Find where the given text appears and provide that cell's center as (x, y) coordinate. 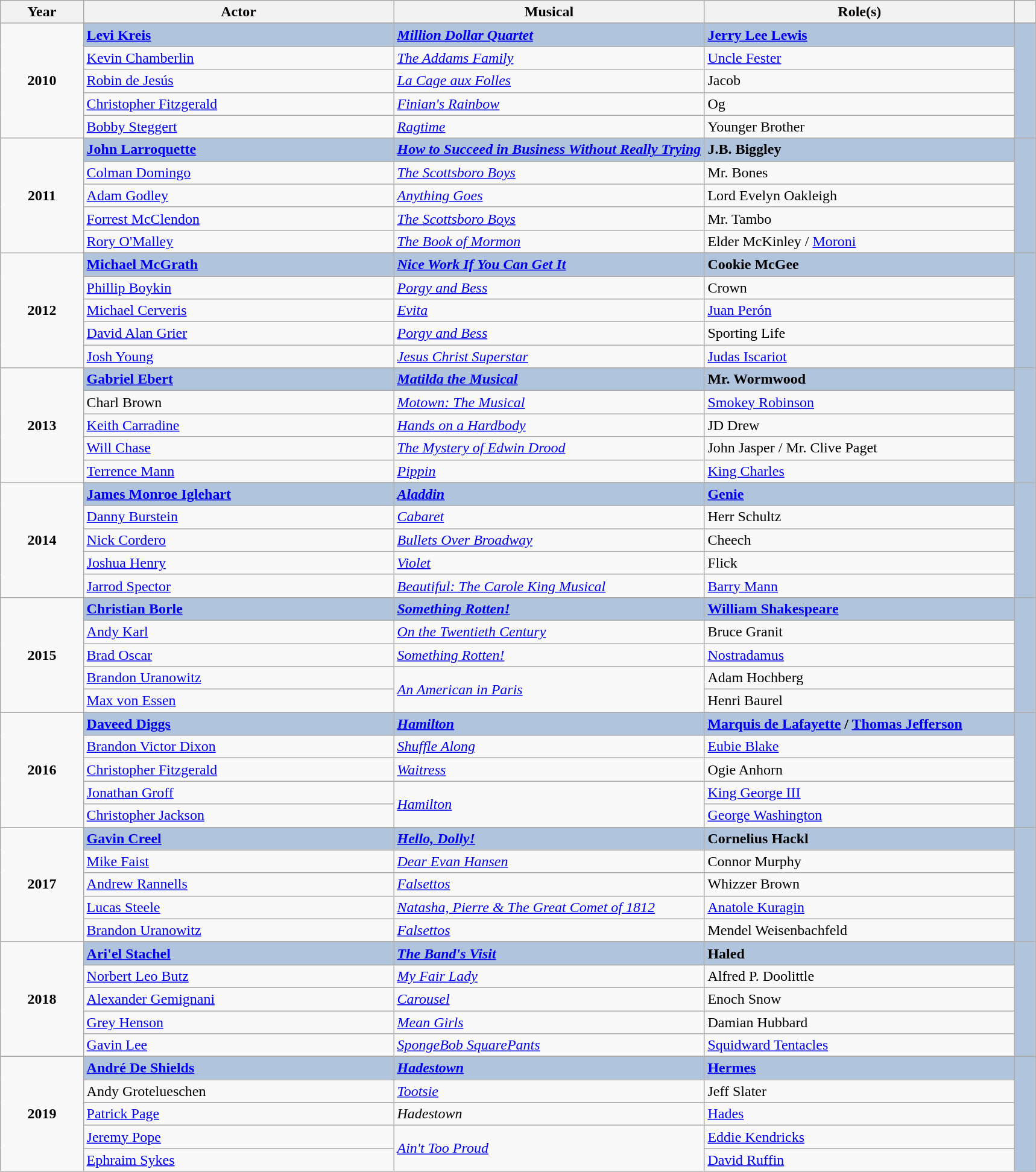
Ain't Too Proud (549, 1148)
Hands on a Hardbody (549, 425)
Daveed Diggs (239, 724)
Jacob (860, 81)
Mr. Wormwood (860, 379)
Gavin Creel (239, 838)
Judas Iscariot (860, 356)
Josh Young (239, 356)
How to Succeed in Business Without Really Trying (549, 150)
Adam Godley (239, 195)
Barry Mann (860, 586)
Will Chase (239, 448)
Genie (860, 494)
Henri Baurel (860, 701)
Andrew Rannells (239, 884)
Jeremy Pope (239, 1137)
Mendel Weisenbachfeld (860, 930)
Year (42, 12)
J.B. Biggley (860, 150)
Keith Carradine (239, 425)
Jerry Lee Lewis (860, 35)
Levi Kreis (239, 35)
James Monroe Iglehart (239, 494)
Herr Schultz (860, 517)
Ari'el Stachel (239, 953)
Eubie Blake (860, 747)
Danny Burstein (239, 517)
Cheech (860, 540)
Marquis de Lafayette / Thomas Jefferson (860, 724)
2011 (42, 195)
Evita (549, 311)
Nostradamus (860, 654)
Eddie Kendricks (860, 1137)
King George III (860, 793)
Michael McGrath (239, 264)
Elder McKinley / Moroni (860, 241)
Colman Domingo (239, 173)
Joshua Henry (239, 563)
The Mystery of Edwin Drood (549, 448)
Christopher Jackson (239, 816)
2010 (42, 81)
Younger Brother (860, 127)
Mr. Tambo (860, 218)
Gabriel Ebert (239, 379)
Bullets Over Broadway (549, 540)
The Band's Visit (549, 953)
Lord Evelyn Oakleigh (860, 195)
2015 (42, 654)
Musical (549, 12)
La Cage aux Folles (549, 81)
Grey Henson (239, 1022)
Mike Faist (239, 861)
Norbert Leo Butz (239, 976)
Bruce Granit (860, 632)
Ogie Anhorn (860, 770)
Juan Perón (860, 311)
Cookie McGee (860, 264)
Gavin Lee (239, 1045)
Andy Karl (239, 632)
My Fair Lady (549, 976)
Pippin (549, 471)
Adam Hochberg (860, 678)
Anatole Kuragin (860, 907)
William Shakespeare (860, 609)
Nice Work If You Can Get It (549, 264)
Mean Girls (549, 1022)
Robin de Jesús (239, 81)
Hades (860, 1114)
Waitress (549, 770)
David Ruffin (860, 1160)
Hermes (860, 1068)
Bobby Steggert (239, 127)
Terrence Mann (239, 471)
2019 (42, 1114)
Uncle Fester (860, 58)
Andy Grotelueschen (239, 1091)
Rory O'Malley (239, 241)
An American in Paris (549, 689)
Hello, Dolly! (549, 838)
Crown (860, 288)
Smokey Robinson (860, 402)
Haled (860, 953)
Michael Cerveris (239, 311)
Charl Brown (239, 402)
2012 (42, 310)
Squidward Tentacles (860, 1045)
Flick (860, 563)
Million Dollar Quartet (549, 35)
Connor Murphy (860, 861)
Damian Hubbard (860, 1022)
Motown: The Musical (549, 402)
Role(s) (860, 12)
Christian Borle (239, 609)
Alfred P. Doolittle (860, 976)
Whizzer Brown (860, 884)
Cornelius Hackl (860, 838)
John Jasper / Mr. Clive Paget (860, 448)
Anything Goes (549, 195)
Dear Evan Hansen (549, 861)
Tootsie (549, 1091)
Mr. Bones (860, 173)
Og (860, 104)
2013 (42, 425)
SpongeBob SquarePants (549, 1045)
Aladdin (549, 494)
JD Drew (860, 425)
Jonathan Groff (239, 793)
John Larroquette (239, 150)
Brandon Victor Dixon (239, 747)
2016 (42, 770)
Beautiful: The Carole King Musical (549, 586)
Max von Essen (239, 701)
George Washington (860, 816)
Matilda the Musical (549, 379)
Kevin Chamberlin (239, 58)
2017 (42, 884)
Alexander Gemignani (239, 999)
Cabaret (549, 517)
Jarrod Spector (239, 586)
2018 (42, 999)
The Book of Mormon (549, 241)
Finian's Rainbow (549, 104)
Actor (239, 12)
2014 (42, 540)
André De Shields (239, 1068)
Jeff Slater (860, 1091)
Sporting Life (860, 334)
Carousel (549, 999)
King Charles (860, 471)
The Addams Family (549, 58)
Brad Oscar (239, 654)
Ephraim Sykes (239, 1160)
Jesus Christ Superstar (549, 356)
Natasha, Pierre & The Great Comet of 1812 (549, 907)
David Alan Grier (239, 334)
On the Twentieth Century (549, 632)
Enoch Snow (860, 999)
Shuffle Along (549, 747)
Patrick Page (239, 1114)
Lucas Steele (239, 907)
Nick Cordero (239, 540)
Ragtime (549, 127)
Violet (549, 563)
Phillip Boykin (239, 288)
Forrest McClendon (239, 218)
